Detect which cell encompasses the target text, then output its (X, Y) center coordinate. 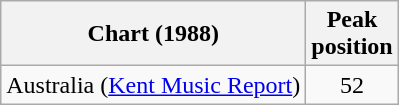
Australia (Kent Music Report) (154, 85)
52 (352, 85)
Chart (1988) (154, 34)
Peakposition (352, 34)
